Pinpoint the cell where the given text exists, returning its [x, y] midpoint coordinate. 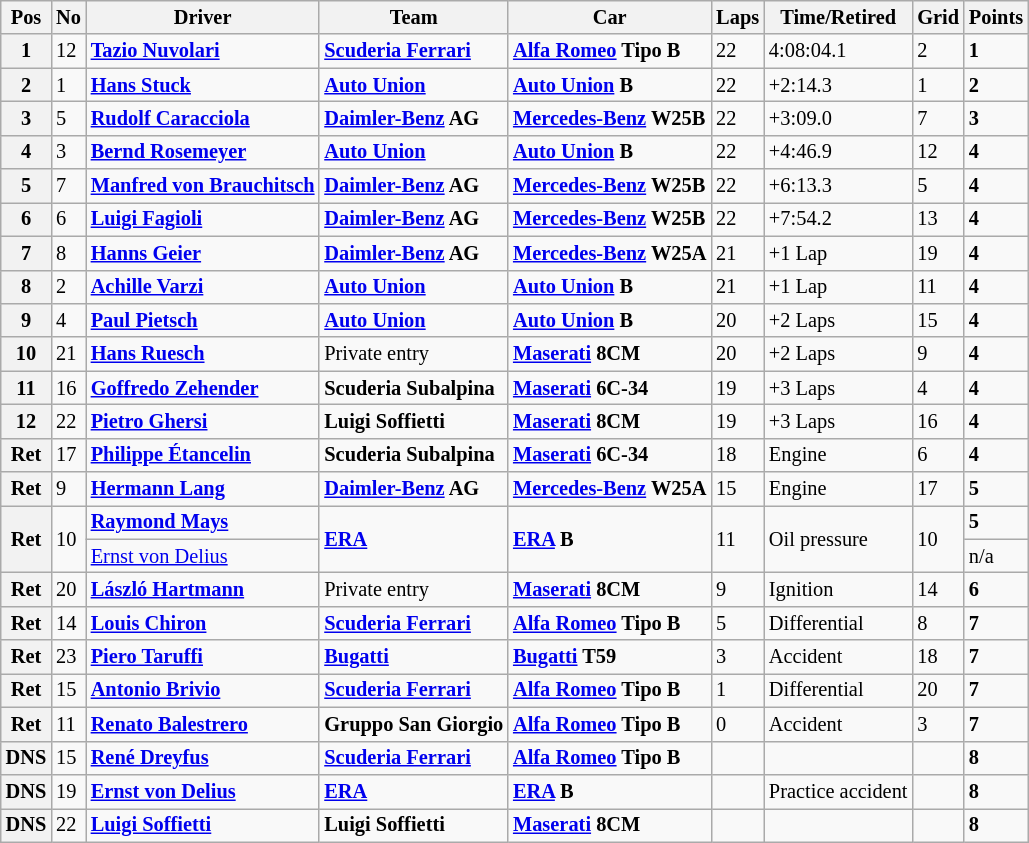
Points [996, 17]
Laps [738, 17]
Hanns Geier [203, 253]
Oil pressure [838, 538]
+2:14.3 [838, 85]
Grid [938, 17]
Piero Taruffi [203, 657]
+4:46.9 [838, 152]
Achille Varzi [203, 287]
Renato Balestrero [203, 724]
Hans Ruesch [203, 354]
Manfred von Brauchitsch [203, 186]
Practice accident [838, 791]
Bernd Rosemeyer [203, 152]
Time/Retired [838, 17]
Driver [203, 17]
Car [610, 17]
László Hartmann [203, 589]
Bugatti [414, 657]
23 [68, 657]
Gruppo San Giorgio [414, 724]
Rudolf Caracciola [203, 118]
Paul Pietsch [203, 320]
Tazio Nuvolari [203, 51]
4:08:04.1 [838, 51]
Antonio Brivio [203, 690]
Luigi Fagioli [203, 219]
Bugatti T59 [610, 657]
Ignition [838, 589]
+7:54.2 [838, 219]
+6:13.3 [838, 186]
13 [938, 219]
Philippe Étancelin [203, 455]
Raymond Mays [203, 522]
n/a [996, 556]
No [68, 17]
+3:09.0 [838, 118]
Goffredo Zehender [203, 388]
Louis Chiron [203, 623]
Pos [26, 17]
Hermann Lang [203, 489]
Pietro Ghersi [203, 421]
René Dreyfus [203, 758]
Hans Stuck [203, 85]
0 [738, 724]
Team [414, 17]
